From the cell containing the given text, extract its center point as [X, Y] coordinate. 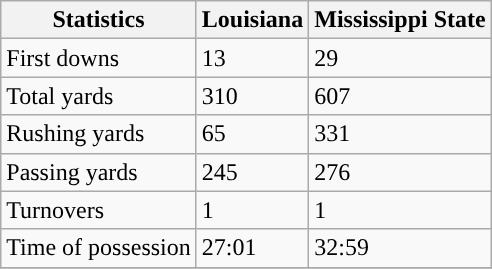
276 [400, 172]
27:01 [252, 248]
32:59 [400, 248]
Statistics [99, 20]
13 [252, 58]
Total yards [99, 96]
Passing yards [99, 172]
310 [252, 96]
65 [252, 134]
First downs [99, 58]
Rushing yards [99, 134]
Louisiana [252, 20]
Time of possession [99, 248]
Mississippi State [400, 20]
29 [400, 58]
607 [400, 96]
331 [400, 134]
Turnovers [99, 210]
245 [252, 172]
